Return the [x, y] coordinate for the center point of the cell that contains the specified text.  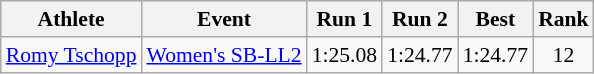
Women's SB-LL2 [224, 55]
1:25.08 [344, 55]
Romy Tschopp [72, 55]
Rank [564, 19]
Athlete [72, 19]
Best [496, 19]
Event [224, 19]
Run 2 [420, 19]
12 [564, 55]
Run 1 [344, 19]
